Capture the cell that displays the provided text and extract its [x, y] central coordinate. 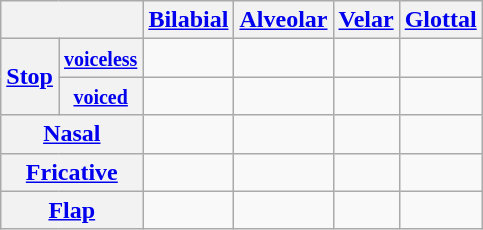
Velar [366, 20]
Nasal [72, 134]
Stop [30, 77]
Flap [72, 210]
Alveolar [284, 20]
voiced [100, 96]
Fricative [72, 172]
voiceless [100, 58]
Glottal [440, 20]
Bilabial [188, 20]
